Find where the given text appears and provide that cell's center as [x, y] coordinate. 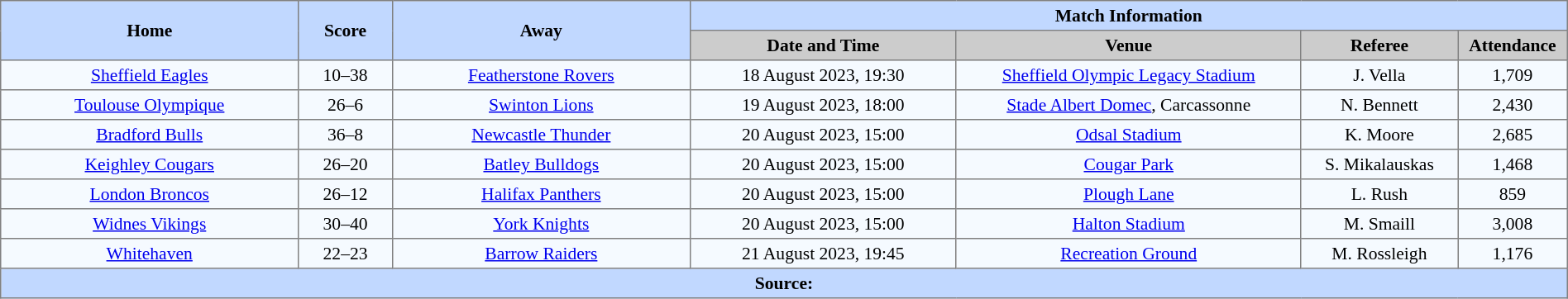
Toulouse Olympique [150, 105]
Whitehaven [150, 254]
26–20 [346, 164]
26–6 [346, 105]
Featherstone Rovers [541, 75]
10–38 [346, 75]
Sheffield Eagles [150, 75]
Barrow Raiders [541, 254]
22–23 [346, 254]
30–40 [346, 224]
Cougar Park [1128, 164]
26–12 [346, 194]
36–8 [346, 135]
Venue [1128, 45]
N. Bennett [1379, 105]
Recreation Ground [1128, 254]
Plough Lane [1128, 194]
2,430 [1513, 105]
18 August 2023, 19:30 [823, 75]
Bradford Bulls [150, 135]
1,176 [1513, 254]
Away [541, 31]
Score [346, 31]
Halifax Panthers [541, 194]
M. Smaill [1379, 224]
Attendance [1513, 45]
2,685 [1513, 135]
L. Rush [1379, 194]
Home [150, 31]
K. Moore [1379, 135]
M. Rossleigh [1379, 254]
Referee [1379, 45]
Batley Bulldogs [541, 164]
Halton Stadium [1128, 224]
Date and Time [823, 45]
S. Mikalauskas [1379, 164]
Odsal Stadium [1128, 135]
York Knights [541, 224]
Keighley Cougars [150, 164]
21 August 2023, 19:45 [823, 254]
19 August 2023, 18:00 [823, 105]
3,008 [1513, 224]
Match Information [1128, 16]
Sheffield Olympic Legacy Stadium [1128, 75]
Source: [784, 283]
Stade Albert Domec, Carcassonne [1128, 105]
J. Vella [1379, 75]
Newcastle Thunder [541, 135]
859 [1513, 194]
Swinton Lions [541, 105]
1,468 [1513, 164]
London Broncos [150, 194]
Widnes Vikings [150, 224]
1,709 [1513, 75]
